Return (x, y) of the center of cell containing provided text 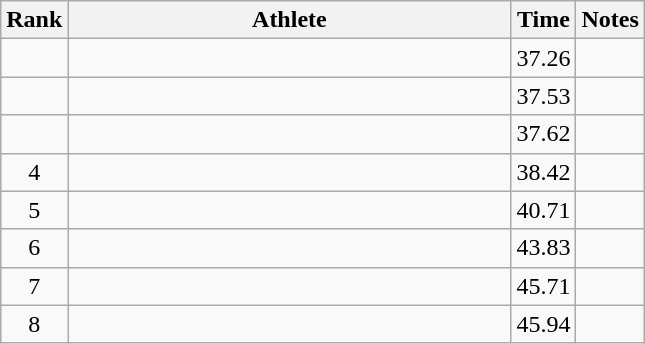
Athlete (290, 20)
38.42 (544, 172)
Rank (34, 20)
Time (544, 20)
45.71 (544, 286)
37.26 (544, 58)
45.94 (544, 324)
7 (34, 286)
43.83 (544, 248)
Notes (610, 20)
8 (34, 324)
37.53 (544, 96)
37.62 (544, 134)
40.71 (544, 210)
5 (34, 210)
4 (34, 172)
6 (34, 248)
